Provide the (X, Y) coordinate of the cell's center where the given text is located.  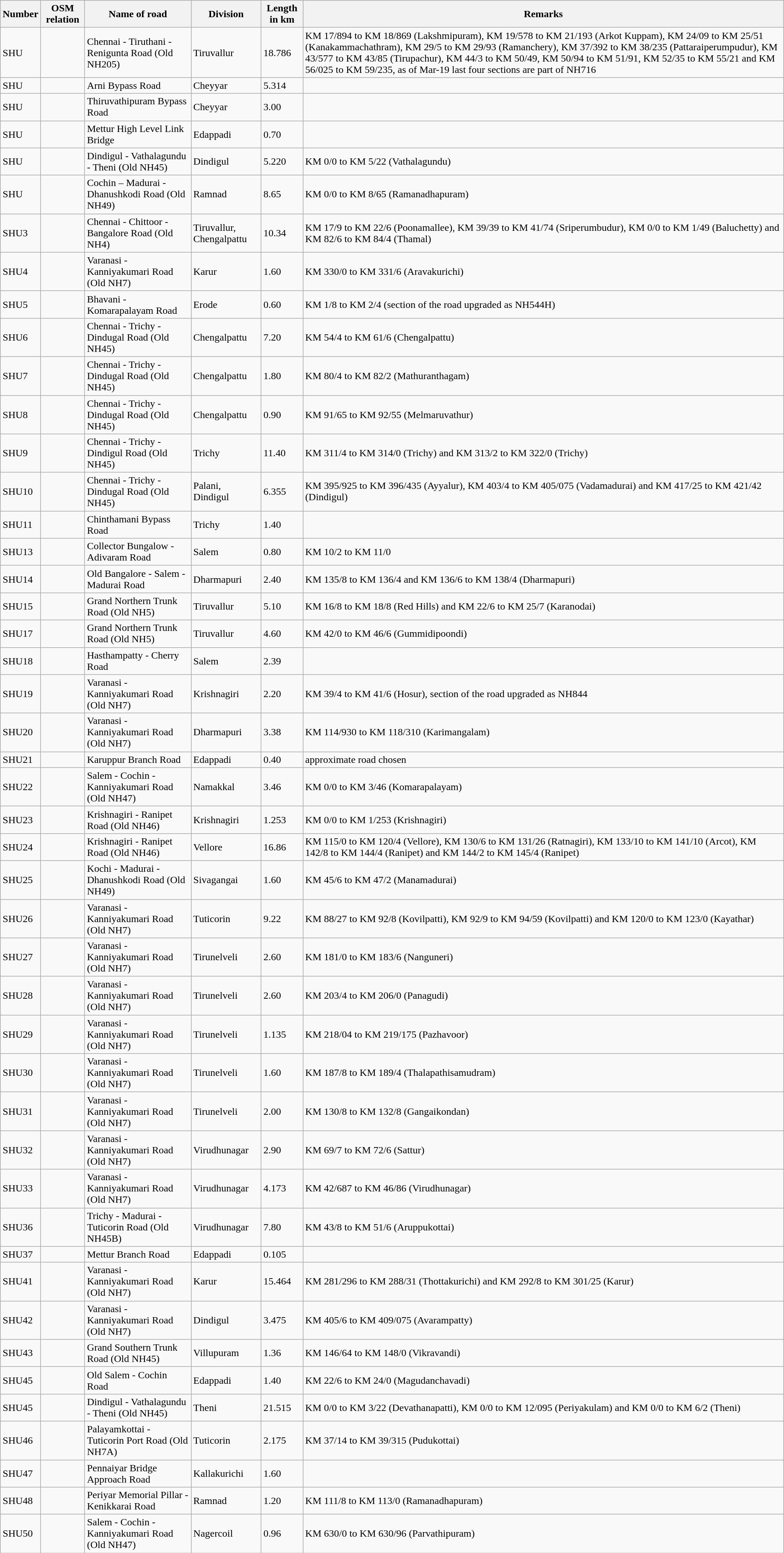
KM 111/8 to KM 113/0 (Ramanadhapuram) (543, 1501)
SHU36 (21, 1227)
OSM relation (63, 14)
KM 1/8 to KM 2/4 (section of the road upgraded as NH544H) (543, 304)
Chennai - Trichy - Dindigul Road (Old NH45) (138, 453)
SHU13 (21, 552)
SHU41 (21, 1282)
5.314 (282, 85)
8.65 (282, 194)
Tiruvallur, Chengalpattu (226, 233)
SHU5 (21, 304)
SHU11 (21, 525)
21.515 (282, 1408)
SHU24 (21, 847)
Bhavani - Komarapalayam Road (138, 304)
3.46 (282, 787)
5.220 (282, 162)
6.355 (282, 492)
1.135 (282, 1034)
SHU18 (21, 661)
0.60 (282, 304)
KM 130/8 to KM 132/8 (Gangaikondan) (543, 1111)
2.90 (282, 1150)
KM 88/27 to KM 92/8 (Kovilpatti), KM 92/9 to KM 94/59 (Kovilpatti) and KM 120/0 to KM 123/0 (Kayathar) (543, 918)
SHU27 (21, 957)
18.786 (282, 53)
Karuppur Branch Road (138, 760)
SHU47 (21, 1473)
SHU19 (21, 694)
KM 281/296 to KM 288/31 (Thottakurichi) and KM 292/8 to KM 301/25 (Karur) (543, 1282)
KM 311/4 to KM 314/0 (Trichy) and KM 313/2 to KM 322/0 (Trichy) (543, 453)
KM 80/4 to KM 82/2 (Mathuranthagam) (543, 376)
Name of road (138, 14)
KM 17/9 to KM 22/6 (Poonamallee), KM 39/39 to KM 41/74 (Sriperumbudur), KM 0/0 to KM 1/49 (Baluchetty) and KM 82/6 to KM 84/4 (Thamal) (543, 233)
KM 218/04 to KM 219/175 (Pazhavoor) (543, 1034)
SHU14 (21, 579)
4.60 (282, 633)
Chennai - Chittoor - Bangalore Road (Old NH4) (138, 233)
SHU7 (21, 376)
2.20 (282, 694)
7.20 (282, 337)
Arni Bypass Road (138, 85)
SHU17 (21, 633)
Palani, Dindigul (226, 492)
SHU46 (21, 1440)
0.96 (282, 1534)
4.173 (282, 1189)
SHU26 (21, 918)
SHU6 (21, 337)
Palayamkottai - Tuticorin Port Road (Old NH7A) (138, 1440)
Number (21, 14)
KM 405/6 to KM 409/075 (Avarampatty) (543, 1320)
Old Bangalore - Salem - Madurai Road (138, 579)
15.464 (282, 1282)
2.175 (282, 1440)
KM 0/0 to KM 3/46 (Komarapalayam) (543, 787)
KM 10/2 to KM 11/0 (543, 552)
KM 0/0 to KM 1/253 (Krishnagiri) (543, 819)
Grand Southern Trunk Road (Old NH45) (138, 1353)
KM 203/4 to KM 206/0 (Panagudi) (543, 996)
1.80 (282, 376)
KM 181/0 to KM 183/6 (Nanguneri) (543, 957)
SHU25 (21, 880)
KM 330/0 to KM 331/6 (Aravakurichi) (543, 271)
Length in km (282, 14)
SHU8 (21, 415)
KM 16/8 to KM 18/8 (Red Hills) and KM 22/6 to KM 25/7 (Karanodai) (543, 607)
0.90 (282, 415)
11.40 (282, 453)
Remarks (543, 14)
KM 37/14 to KM 39/315 (Pudukottai) (543, 1440)
Chinthamani Bypass Road (138, 525)
KM 22/6 to KM 24/0 (Magudanchavadi) (543, 1380)
7.80 (282, 1227)
SHU21 (21, 760)
0.70 (282, 134)
KM 42/687 to KM 46/86 (Virudhunagar) (543, 1189)
KM 630/0 to KM 630/96 (Parvathipuram) (543, 1534)
KM 0/0 to KM 3/22 (Devathanapatti), KM 0/0 to KM 12/095 (Periyakulam) and KM 0/0 to KM 6/2 (Theni) (543, 1408)
1.36 (282, 1353)
KM 135/8 to KM 136/4 and KM 136/6 to KM 138/4 (Dharmapuri) (543, 579)
5.10 (282, 607)
SHU48 (21, 1501)
Division (226, 14)
SHU10 (21, 492)
Namakkal (226, 787)
3.475 (282, 1320)
16.86 (282, 847)
SHU22 (21, 787)
KM 146/64 to KM 148/0 (Vikravandi) (543, 1353)
Vellore (226, 847)
SHU9 (21, 453)
SHU30 (21, 1073)
KM 0/0 to KM 8/65 (Ramanadhapuram) (543, 194)
0.40 (282, 760)
Cochin – Madurai - Dhanushkodi Road (Old NH49) (138, 194)
Chennai - Tiruthani - Renigunta Road (Old NH205) (138, 53)
SHU15 (21, 607)
Trichy - Madurai - Tuticorin Road (Old NH45B) (138, 1227)
Theni (226, 1408)
1.20 (282, 1501)
SHU50 (21, 1534)
SHU42 (21, 1320)
KM 43/8 to KM 51/6 (Aruppukottai) (543, 1227)
Kallakurichi (226, 1473)
SHU3 (21, 233)
KM 114/930 to KM 118/310 (Karimangalam) (543, 732)
Hasthampatty - Cherry Road (138, 661)
KM 54/4 to KM 61/6 (Chengalpattu) (543, 337)
1.253 (282, 819)
KM 42/0 to KM 46/6 (Gummidipoondi) (543, 633)
Mettur High Level Link Bridge (138, 134)
SHU20 (21, 732)
SHU33 (21, 1189)
SHU32 (21, 1150)
2.00 (282, 1111)
KM 0/0 to KM 5/22 (Vathalagundu) (543, 162)
KM 69/7 to KM 72/6 (Sattur) (543, 1150)
Periyar Memorial Pillar - Kenikkarai Road (138, 1501)
SHU23 (21, 819)
0.105 (282, 1254)
Nagercoil (226, 1534)
3.00 (282, 107)
SHU4 (21, 271)
KM 39/4 to KM 41/6 (Hosur), section of the road upgraded as NH844 (543, 694)
Villupuram (226, 1353)
9.22 (282, 918)
2.40 (282, 579)
SHU31 (21, 1111)
SHU29 (21, 1034)
KM 187/8 to KM 189/4 (Thalapathisamudram) (543, 1073)
Old Salem - Cochin Road (138, 1380)
approximate road chosen (543, 760)
Pennaiyar Bridge Approach Road (138, 1473)
Sivagangai (226, 880)
10.34 (282, 233)
KM 91/65 to KM 92/55 (Melmaruvathur) (543, 415)
SHU28 (21, 996)
3.38 (282, 732)
KM 45/6 to KM 47/2 (Manamadurai) (543, 880)
Kochi - Madurai - Dhanushkodi Road (Old NH49) (138, 880)
Collector Bungalow - Adivaram Road (138, 552)
SHU37 (21, 1254)
Thiruvathipuram Bypass Road (138, 107)
Mettur Branch Road (138, 1254)
Erode (226, 304)
2.39 (282, 661)
SHU43 (21, 1353)
KM 395/925 to KM 396/435 (Ayyalur), KM 403/4 to KM 405/075 (Vadamadurai) and KM 417/25 to KM 421/42 (Dindigul) (543, 492)
0.80 (282, 552)
